Detect which cell encompasses the target text, then output its [x, y] center coordinate. 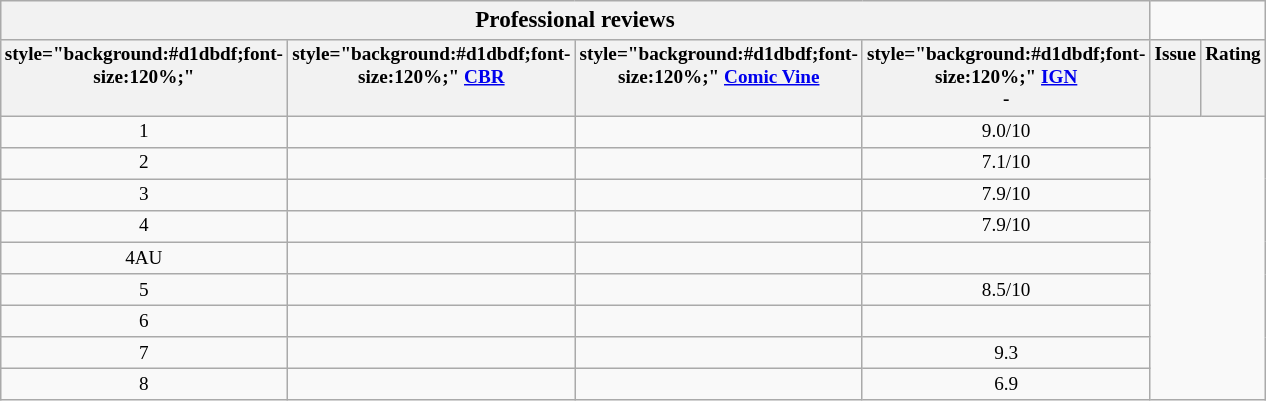
8.5/10 [1006, 290]
style="background:#d1dbdf;font-size:120%;" CBR [432, 78]
3 [144, 195]
2 [144, 163]
1 [144, 132]
4 [144, 227]
6 [144, 322]
7.1/10 [1006, 163]
4AU [144, 258]
Rating [1234, 78]
style="background:#d1dbdf;font-size:120%;" [144, 78]
9.3 [1006, 353]
9.0/10 [1006, 132]
8 [144, 385]
6.9 [1006, 385]
5 [144, 290]
Issue [1176, 78]
style="background:#d1dbdf;font-size:120%;" IGN- [1006, 78]
style="background:#d1dbdf;font-size:120%;" Comic Vine [718, 78]
7 [144, 353]
Professional reviews [575, 20]
